Return (x, y) of the center of cell containing provided text 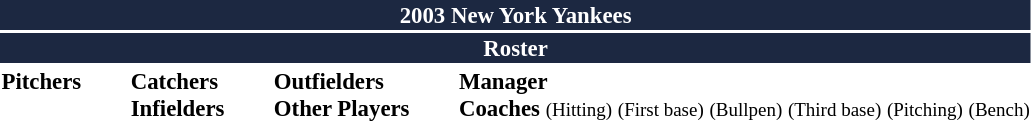
Roster (516, 48)
2003 New York Yankees (516, 15)
